From the cell containing the given text, extract its center point as (X, Y) coordinate. 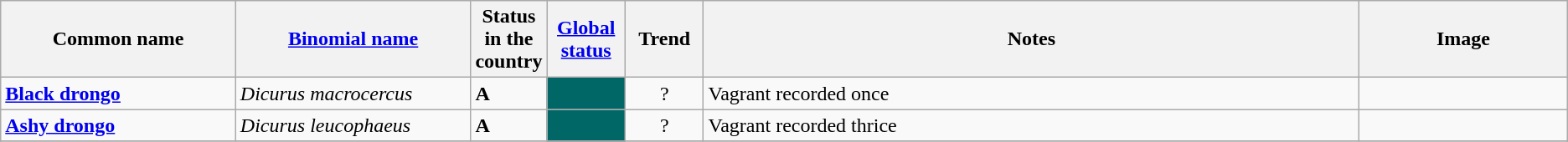
Notes (1032, 39)
Image (1464, 39)
Vagrant recorded thrice (1032, 125)
Ashy drongo (119, 125)
Trend (664, 39)
Global status (586, 39)
Dicurus macrocercus (353, 94)
Common name (119, 39)
Status in the country (509, 39)
Dicurus leucophaeus (353, 125)
Vagrant recorded once (1032, 94)
Black drongo (119, 94)
Binomial name (353, 39)
